Determine the [x, y] coordinate at the center of the cell enclosing the given text.  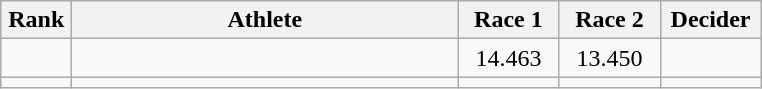
Race 1 [508, 20]
Athlete [265, 20]
Decider [710, 20]
14.463 [508, 58]
13.450 [610, 58]
Race 2 [610, 20]
Rank [36, 20]
